Search for the cell housing the specified text and yield its (x, y) center coordinate. 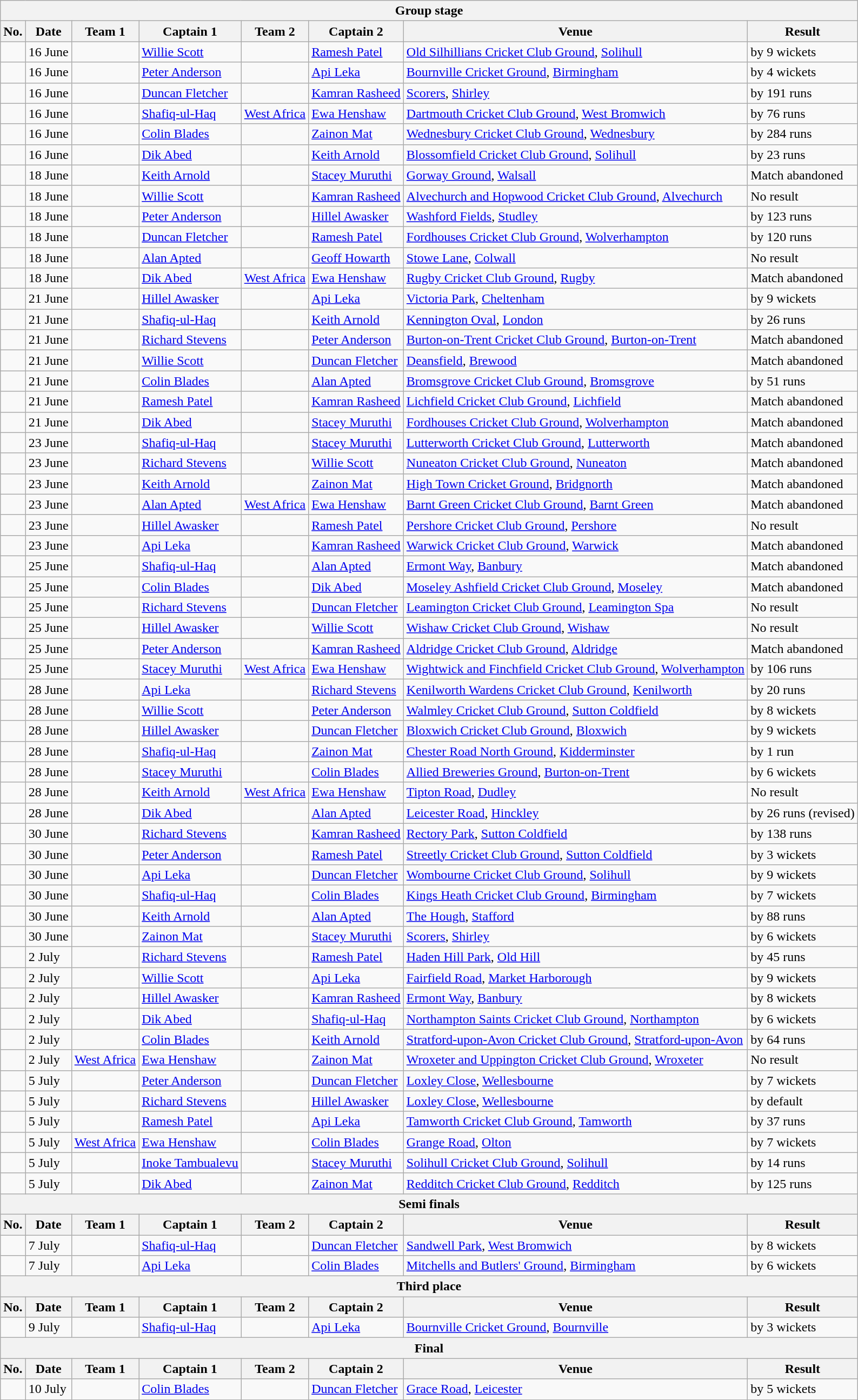
by 106 runs (803, 669)
Washford Fields, Studley (575, 216)
Grace Road, Leicester (575, 1389)
by 4 wickets (803, 72)
Allied Breweries Ground, Burton-on-Trent (575, 772)
Blossomfield Cricket Club Ground, Solihull (575, 155)
by 20 runs (803, 690)
Stowe Lane, Colwall (575, 258)
by 45 runs (803, 957)
Inoke Tambualevu (190, 1163)
Wightwick and Finchfield Cricket Club Ground, Wolverhampton (575, 669)
by 191 runs (803, 93)
Dartmouth Cricket Club Ground, West Bromwich (575, 114)
Stratford-upon-Avon Cricket Club Ground, Stratford-upon-Avon (575, 1039)
by 64 runs (803, 1039)
Tipton Road, Dudley (575, 792)
Semi finals (429, 1204)
10 July (49, 1389)
Northampton Saints Cricket Club Ground, Northampton (575, 1019)
Wednesbury Cricket Club Ground, Wednesbury (575, 134)
Kings Heath Cricket Club Ground, Birmingham (575, 895)
by 1 run (803, 751)
9 July (49, 1328)
Moseley Ashfield Cricket Club Ground, Moseley (575, 586)
by 123 runs (803, 216)
Bromsgrove Cricket Club Ground, Bromsgrove (575, 381)
Leamington Cricket Club Ground, Leamington Spa (575, 608)
by 51 runs (803, 381)
Geoff Howarth (356, 258)
Kenilworth Wardens Cricket Club Ground, Kenilworth (575, 690)
Group stage (429, 11)
Bournville Cricket Ground, Birmingham (575, 72)
Old Silhillians Cricket Club Ground, Solihull (575, 52)
Lichfield Cricket Club Ground, Lichfield (575, 402)
Alvechurch and Hopwood Cricket Club Ground, Alvechurch (575, 196)
by 5 wickets (803, 1389)
by 76 runs (803, 114)
Tamworth Cricket Club Ground, Tamworth (575, 1122)
by 14 runs (803, 1163)
by 125 runs (803, 1183)
Warwick Cricket Club Ground, Warwick (575, 545)
Pershore Cricket Club Ground, Pershore (575, 525)
High Town Cricket Ground, Bridgnorth (575, 484)
Wroxeter and Uppington Cricket Club Ground, Wroxeter (575, 1060)
Deansfield, Brewood (575, 361)
Streetly Cricket Club Ground, Sutton Coldfield (575, 854)
Aldridge Cricket Club Ground, Aldridge (575, 649)
by 26 runs (revised) (803, 813)
by 120 runs (803, 237)
by 37 runs (803, 1122)
Chester Road North Ground, Kidderminster (575, 751)
Barnt Green Cricket Club Ground, Barnt Green (575, 504)
Sandwell Park, West Bromwich (575, 1245)
Leicester Road, Hinckley (575, 813)
Wombourne Cricket Club Ground, Solihull (575, 875)
by 26 runs (803, 319)
Solihull Cricket Club Ground, Solihull (575, 1163)
Third place (429, 1286)
Wishaw Cricket Club Ground, Wishaw (575, 628)
Victoria Park, Cheltenham (575, 299)
Rugby Cricket Club Ground, Rugby (575, 278)
Mitchells and Butlers' Ground, Birmingham (575, 1266)
Final (429, 1348)
Redditch Cricket Club Ground, Redditch (575, 1183)
The Hough, Stafford (575, 916)
Bournville Cricket Ground, Bournville (575, 1328)
by default (803, 1101)
by 138 runs (803, 834)
by 88 runs (803, 916)
Walmley Cricket Club Ground, Sutton Coldfield (575, 710)
by 23 runs (803, 155)
Burton-on-Trent Cricket Club Ground, Burton-on-Trent (575, 340)
Bloxwich Cricket Club Ground, Bloxwich (575, 731)
Gorway Ground, Walsall (575, 175)
by 284 runs (803, 134)
Grange Road, Olton (575, 1142)
Haden Hill Park, Old Hill (575, 957)
Kennington Oval, London (575, 319)
Rectory Park, Sutton Coldfield (575, 834)
Nuneaton Cricket Club Ground, Nuneaton (575, 463)
Lutterworth Cricket Club Ground, Lutterworth (575, 443)
Fairfield Road, Market Harborough (575, 978)
